Determine the [X, Y] coordinate at the center of the cell enclosing the given text.  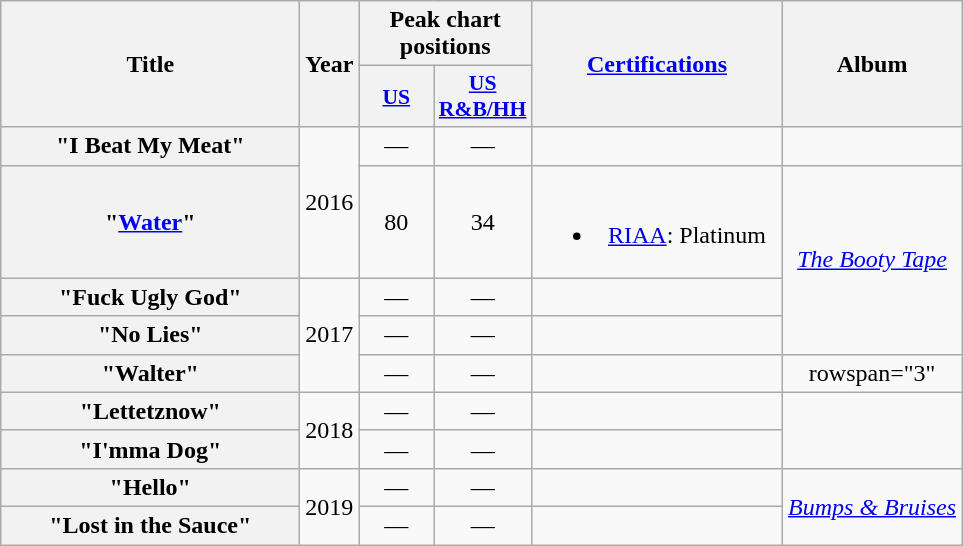
"Walter" [150, 373]
rowspan="3" [872, 373]
"Lettetznow" [150, 411]
2019 [330, 506]
US [396, 96]
"Water" [150, 222]
Peak chart positions [446, 34]
USR&B/HH [483, 96]
"Hello" [150, 487]
2018 [330, 430]
34 [483, 222]
"No Lies" [150, 335]
80 [396, 222]
Certifications [656, 64]
"I'mma Dog" [150, 449]
Title [150, 64]
"Fuck Ugly God" [150, 297]
Year [330, 64]
Album [872, 64]
2017 [330, 335]
2016 [330, 202]
"I Beat My Meat" [150, 146]
"Lost in the Sauce" [150, 525]
The Booty Tape [872, 260]
Bumps & Bruises [872, 506]
RIAA: Platinum [656, 222]
